Detect which cell encompasses the target text, then output its [X, Y] center coordinate. 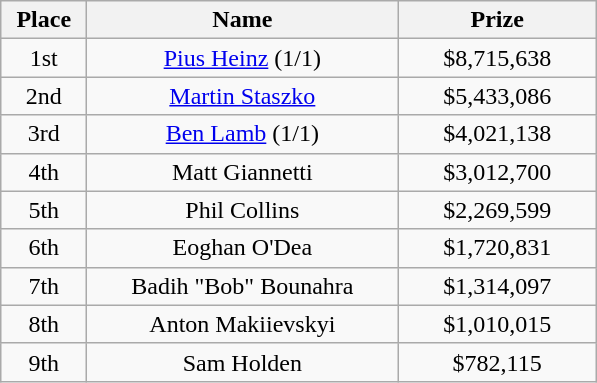
$5,433,086 [498, 96]
$1,314,097 [498, 286]
Phil Collins [242, 210]
Ben Lamb (1/1) [242, 134]
4th [44, 172]
$1,720,831 [498, 248]
$8,715,638 [498, 58]
$782,115 [498, 362]
Name [242, 20]
Place [44, 20]
8th [44, 324]
Matt Giannetti [242, 172]
7th [44, 286]
Martin Staszko [242, 96]
$3,012,700 [498, 172]
Sam Holden [242, 362]
9th [44, 362]
$4,021,138 [498, 134]
$2,269,599 [498, 210]
Anton Makiievskyi [242, 324]
$1,010,015 [498, 324]
Prize [498, 20]
6th [44, 248]
Pius Heinz (1/1) [242, 58]
Eoghan O'Dea [242, 248]
1st [44, 58]
Badih "Bob" Bounahra [242, 286]
3rd [44, 134]
5th [44, 210]
2nd [44, 96]
